Output the (x, y) coordinate of the center of the cell containing the given text.  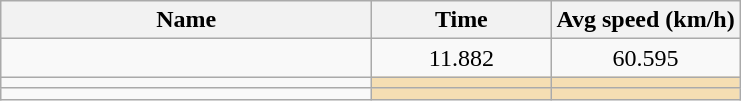
Name (186, 20)
60.595 (646, 58)
Avg speed (km/h) (646, 20)
Time (462, 20)
11.882 (462, 58)
